Scan for the cell matching the given text and deliver its [X, Y] coordinate at center. 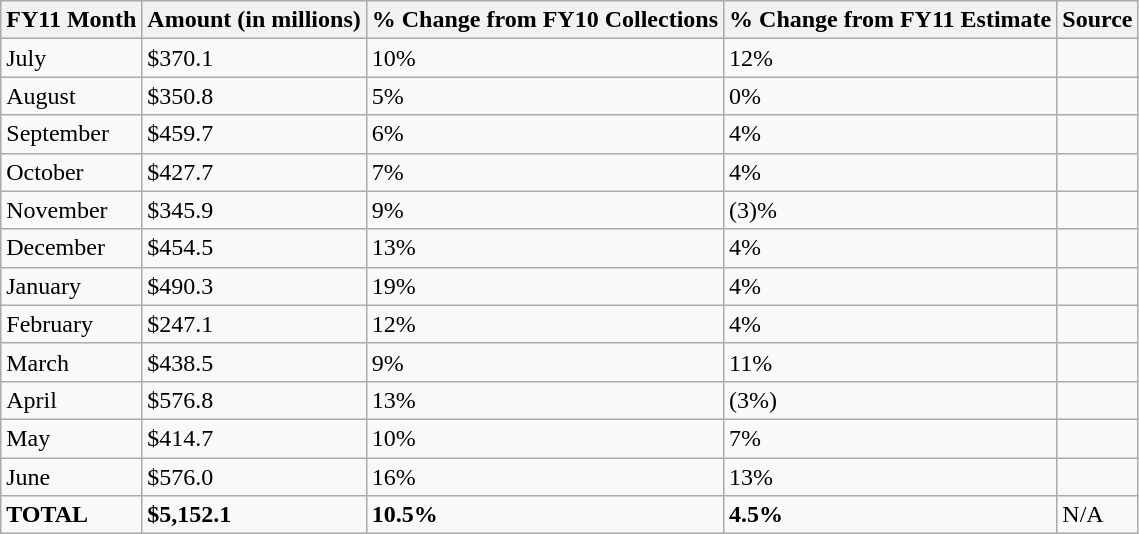
19% [544, 286]
16% [544, 477]
$247.1 [254, 324]
N/A [1098, 515]
May [72, 438]
(3)% [890, 210]
FY11 Month [72, 20]
11% [890, 362]
November [72, 210]
$350.8 [254, 96]
March [72, 362]
$459.7 [254, 134]
June [72, 477]
(3%) [890, 400]
April [72, 400]
December [72, 248]
$427.7 [254, 172]
October [72, 172]
5% [544, 96]
August [72, 96]
$576.8 [254, 400]
% Change from FY11 Estimate [890, 20]
January [72, 286]
10.5% [544, 515]
$345.9 [254, 210]
TOTAL [72, 515]
$414.7 [254, 438]
% Change from FY10 Collections [544, 20]
$5,152.1 [254, 515]
$370.1 [254, 58]
6% [544, 134]
4.5% [890, 515]
0% [890, 96]
September [72, 134]
February [72, 324]
$576.0 [254, 477]
Amount (in millions) [254, 20]
$490.3 [254, 286]
July [72, 58]
$438.5 [254, 362]
$454.5 [254, 248]
Source [1098, 20]
